Extract the (x, y) coordinate from the center of the cell holding the provided text.  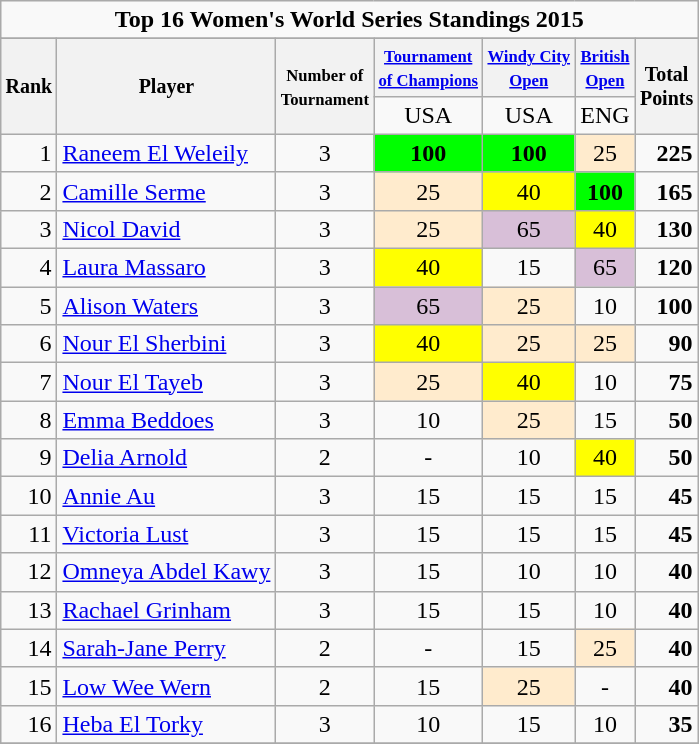
Nicol David (166, 229)
Camille Serme (166, 191)
130 (666, 229)
90 (666, 344)
13 (29, 610)
BritishOpen (605, 68)
35 (666, 724)
Low Wee Wern (166, 686)
12 (29, 572)
Nour El Tayeb (166, 382)
1 (29, 153)
16 (29, 724)
TotalPoints (666, 87)
5 (29, 306)
ENG (605, 115)
120 (666, 268)
Victoria Lust (166, 534)
Annie Au (166, 496)
14 (29, 648)
Windy CityOpen (529, 68)
Heba El Torky (166, 724)
225 (666, 153)
Tournamentof Champions (428, 68)
Rank (29, 87)
Rachael Grinham (166, 610)
11 (29, 534)
6 (29, 344)
Number ofTournament (325, 87)
Laura Massaro (166, 268)
Nour El Sherbini (166, 344)
Raneem El Weleily (166, 153)
8 (29, 420)
Emma Beddoes (166, 420)
165 (666, 191)
Sarah-Jane Perry (166, 648)
Alison Waters (166, 306)
7 (29, 382)
Omneya Abdel Kawy (166, 572)
75 (666, 382)
4 (29, 268)
Player (166, 87)
9 (29, 458)
Top 16 Women's World Series Standings 2015 (350, 20)
Delia Arnold (166, 458)
